Capture the cell that displays the provided text and extract its [x, y] central coordinate. 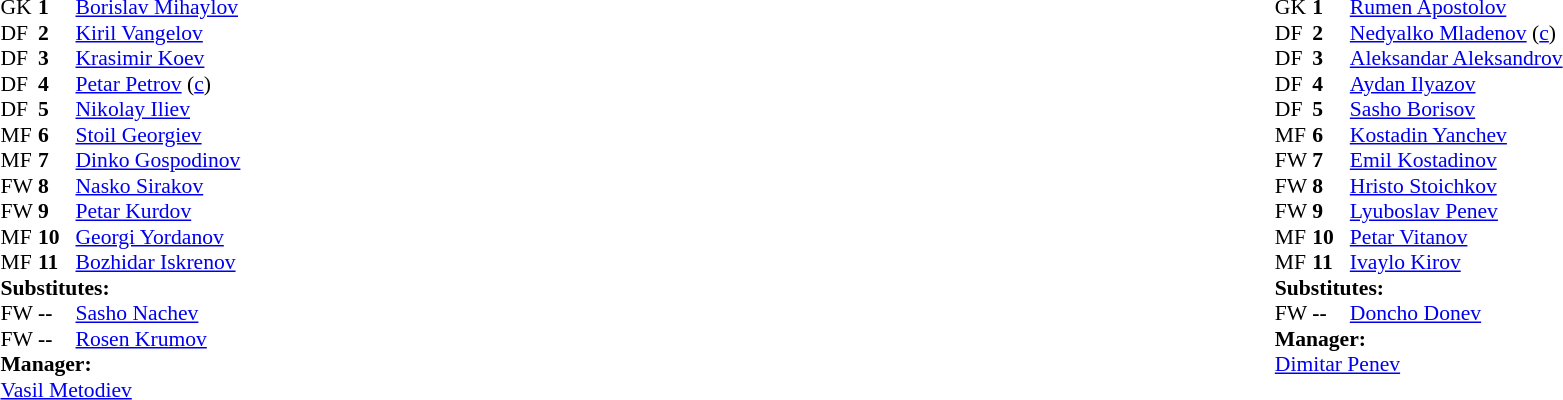
Stoil Georgiev [158, 135]
Bozhidar Iskrenov [158, 263]
Kostadin Yanchev [1456, 135]
Hristo Stoichkov [1456, 186]
Aydan Ilyazov [1456, 84]
Doncho Donev [1456, 313]
Ivaylo Kirov [1456, 263]
Sasho Borisov [1456, 109]
Georgi Yordanov [158, 237]
Dimitar Penev [1419, 365]
Nasko Sirakov [158, 186]
Kiril Vangelov [158, 33]
Dinko Gospodinov [158, 161]
Petar Kurdov [158, 211]
Emil Kostadinov [1456, 161]
Petar Vitanov [1456, 237]
Nikolay Iliev [158, 109]
Rosen Krumov [158, 339]
Petar Petrov (c) [158, 84]
Krasimir Koev [158, 59]
Lyuboslav Penev [1456, 211]
Sasho Nachev [158, 313]
Nedyalko Mladenov (c) [1456, 33]
Aleksandar Aleksandrov [1456, 59]
